Capture the cell that displays the provided text and extract its [X, Y] central coordinate. 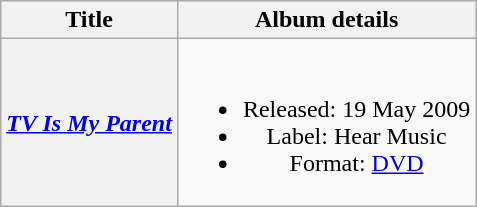
Released: 19 May 2009Label: Hear MusicFormat: DVD [326, 122]
Title [90, 20]
TV Is My Parent [90, 122]
Album details [326, 20]
